Pinpoint the cell where the given text exists, returning its [x, y] midpoint coordinate. 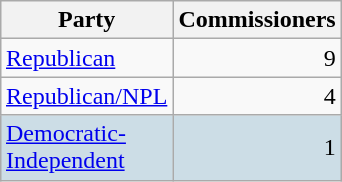
9 [257, 58]
Party [86, 20]
Democratic-Independent [86, 148]
Commissioners [257, 20]
Republican [86, 58]
1 [257, 148]
Republican/NPL [86, 96]
4 [257, 96]
